Capture the cell that displays the provided text and extract its [x, y] central coordinate. 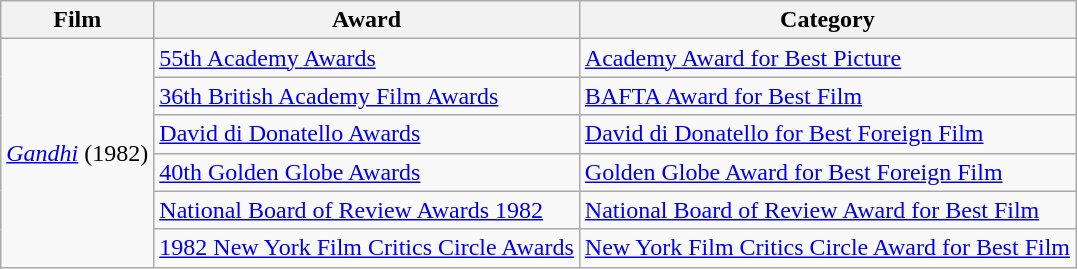
National Board of Review Award for Best Film [827, 210]
40th Golden Globe Awards [367, 172]
Category [827, 20]
36th British Academy Film Awards [367, 96]
David di Donatello Awards [367, 134]
National Board of Review Awards 1982 [367, 210]
1982 New York Film Critics Circle Awards [367, 248]
Golden Globe Award for Best Foreign Film [827, 172]
BAFTA Award for Best Film [827, 96]
Award [367, 20]
Gandhi (1982) [78, 153]
Film [78, 20]
New York Film Critics Circle Award for Best Film [827, 248]
Academy Award for Best Picture [827, 58]
David di Donatello for Best Foreign Film [827, 134]
55th Academy Awards [367, 58]
